Locate the cell with the specified text and output its (x, y) center coordinate. 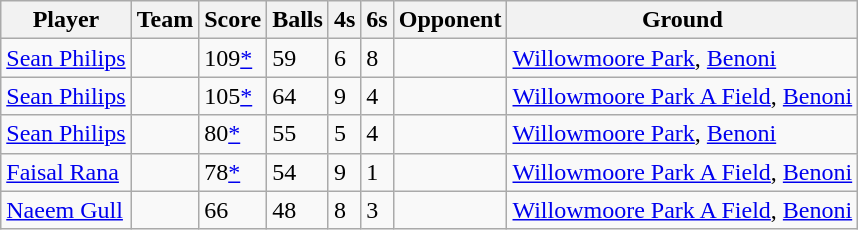
Balls (298, 20)
64 (298, 96)
55 (298, 134)
66 (233, 210)
Team (165, 20)
6 (344, 58)
Opponent (450, 20)
54 (298, 172)
59 (298, 58)
80* (233, 134)
Ground (682, 20)
6s (377, 20)
Score (233, 20)
3 (377, 210)
105* (233, 96)
Naeem Gull (66, 210)
Faisal Rana (66, 172)
1 (377, 172)
48 (298, 210)
5 (344, 134)
4s (344, 20)
109* (233, 58)
78* (233, 172)
Player (66, 20)
